From the cell containing the given text, extract its center point as [x, y] coordinate. 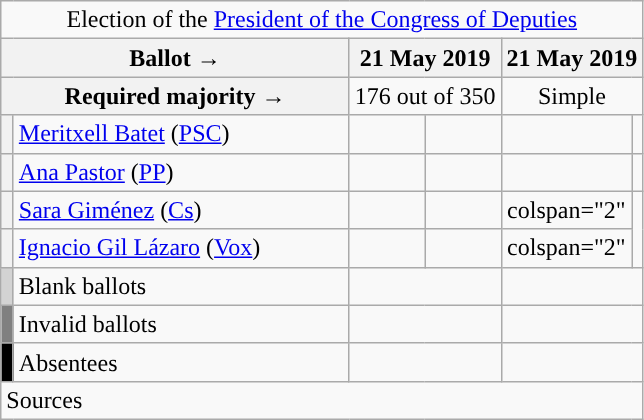
Sara Giménez (Cs) [181, 210]
Ballot → [176, 58]
176 out of 350 [425, 96]
Ana Pastor (PP) [181, 172]
Election of the President of the Congress of Deputies [322, 20]
Simple [572, 96]
Invalid ballots [181, 324]
Blank ballots [181, 286]
Sources [322, 400]
Ignacio Gil Lázaro (Vox) [181, 248]
Absentees [181, 362]
Required majority → [176, 96]
Meritxell Batet (PSC) [181, 134]
